Scan for the cell matching the given text and deliver its (x, y) coordinate at center. 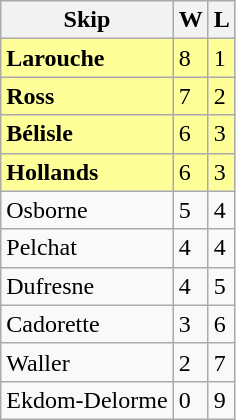
Waller (87, 362)
Hollands (87, 172)
Osborne (87, 210)
8 (190, 58)
L (222, 20)
Bélisle (87, 134)
Ekdom-Delorme (87, 400)
0 (190, 400)
Skip (87, 20)
Larouche (87, 58)
Cadorette (87, 324)
Ross (87, 96)
W (190, 20)
1 (222, 58)
Pelchat (87, 248)
Dufresne (87, 286)
9 (222, 400)
